Find where the given text appears and provide that cell's center as (X, Y) coordinate. 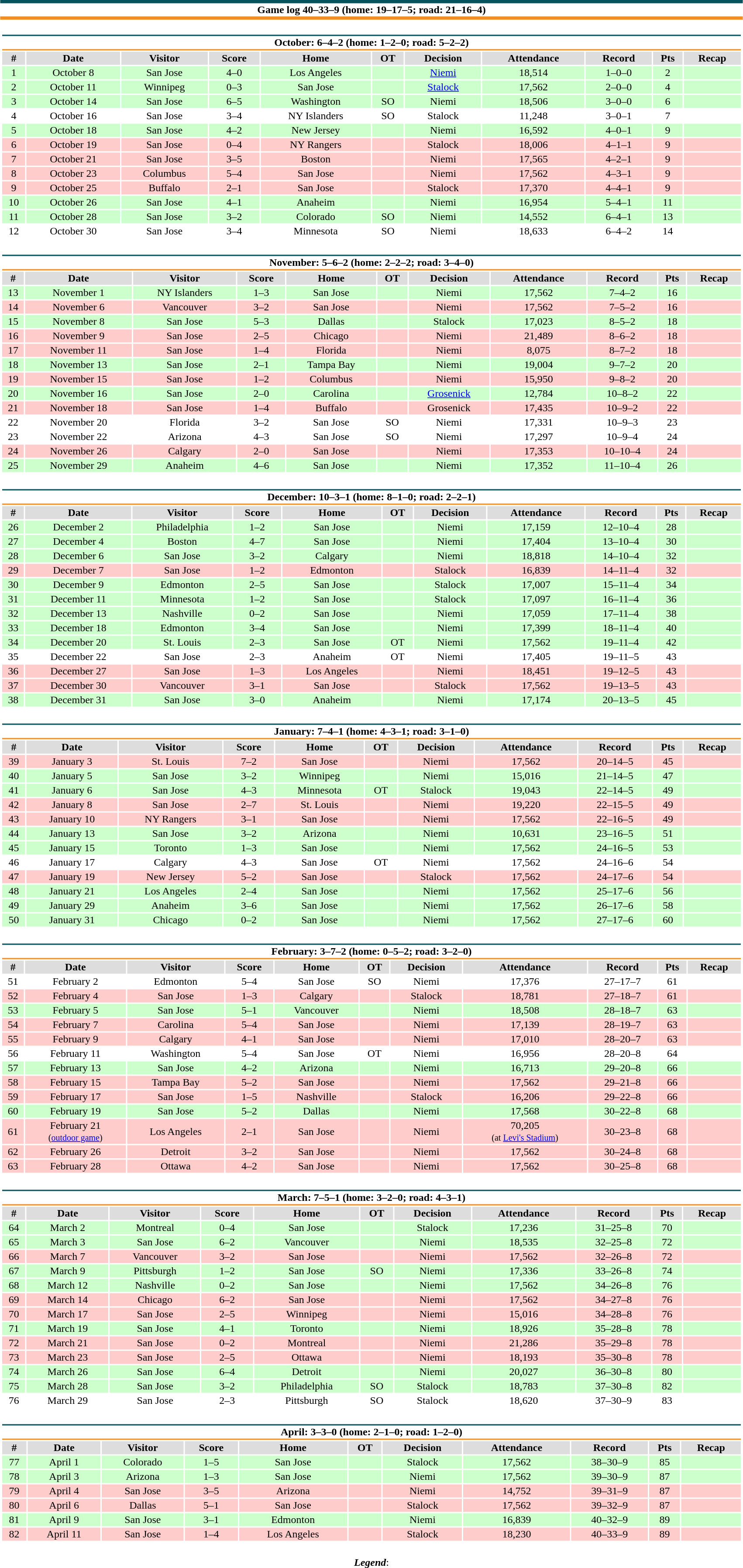
October 18 (73, 131)
April 11 (64, 1534)
29–20–8 (623, 1068)
30–25–8 (623, 1166)
October 16 (73, 116)
December 31 (79, 700)
11,248 (533, 116)
21,286 (524, 1343)
26–17–6 (615, 906)
35 (13, 657)
April: 3–3–0 (home: 2–1–0; road: 1–2–0) (371, 1432)
18,508 (525, 1011)
21 (13, 408)
January 6 (72, 791)
October 25 (73, 188)
46 (14, 862)
62 (13, 1152)
17,023 (539, 322)
17,336 (524, 1271)
17,399 (536, 628)
17,435 (539, 408)
24–16–5 (615, 848)
75 (14, 1386)
27–17–7 (623, 982)
March 9 (67, 1271)
8–7–2 (623, 351)
March 23 (67, 1357)
18,193 (524, 1357)
16,956 (525, 1053)
5 (14, 131)
January: 7–4–1 (home: 4–3–1; road: 3–1–0) (371, 732)
83 (667, 1401)
March 3 (67, 1242)
4–6 (261, 466)
9–8–2 (623, 379)
18,818 (536, 556)
18,230 (517, 1534)
March 17 (67, 1314)
22–15–5 (615, 805)
March 29 (67, 1401)
4–4–1 (619, 188)
17,568 (525, 1111)
February: 3–7–2 (home: 0–5–2; road: 3–2–0) (371, 952)
March 21 (67, 1343)
59 (13, 1097)
37–30–9 (613, 1401)
8–6–2 (623, 336)
18–11–4 (621, 628)
Game log 40–33–9 (home: 19–17–5; road: 21–16–4) (371, 10)
19,220 (526, 805)
December 9 (79, 585)
35–28–8 (613, 1328)
30–24–8 (623, 1152)
18,451 (536, 671)
February 15 (75, 1082)
16,592 (533, 131)
17,565 (533, 159)
41 (14, 791)
January 21 (72, 891)
March 2 (67, 1228)
2–4 (249, 891)
15,950 (539, 379)
31–25–8 (613, 1228)
8 (14, 173)
14,552 (533, 217)
16,206 (525, 1097)
January 13 (72, 833)
37 (13, 686)
21,489 (539, 336)
19–13–5 (621, 686)
28–18–7 (623, 1011)
November 15 (79, 379)
6–4 (227, 1372)
18,620 (524, 1401)
28–20–8 (623, 1053)
October 26 (73, 202)
4–0–1 (619, 131)
3–0 (257, 700)
17,404 (536, 542)
February 21(outdoor game) (75, 1131)
17,007 (536, 585)
19–11–4 (621, 642)
January 15 (72, 848)
17,174 (536, 700)
17,010 (525, 1039)
4–2–1 (619, 159)
January 10 (72, 819)
17,297 (539, 437)
December 7 (79, 571)
February 9 (75, 1039)
29–22–8 (623, 1097)
8–5–2 (623, 322)
February 2 (75, 982)
10–9–2 (623, 408)
November 11 (79, 351)
81 (14, 1520)
4–7 (257, 542)
April 3 (64, 1477)
4–3–1 (619, 173)
40–32–9 (609, 1520)
5–3 (261, 322)
10–9–4 (623, 437)
30–22–8 (623, 1111)
27 (13, 542)
7–5–2 (623, 307)
January 31 (72, 920)
12,784 (539, 393)
February 4 (75, 996)
17,097 (536, 599)
73 (14, 1357)
18,514 (533, 73)
65 (14, 1242)
February 17 (75, 1097)
12 (14, 231)
34–27–8 (613, 1300)
31 (13, 599)
10–9–3 (623, 422)
22–14–5 (615, 791)
10–10–4 (623, 451)
November 9 (79, 336)
17,353 (539, 451)
2–7 (249, 805)
February 28 (75, 1166)
October 14 (73, 102)
December 22 (79, 657)
April 4 (64, 1491)
February 11 (75, 1053)
March 7 (67, 1257)
October 8 (73, 73)
November 22 (79, 437)
December 30 (79, 686)
79 (14, 1491)
40–33–9 (609, 1534)
34–26–8 (613, 1286)
30–23–8 (623, 1131)
17,376 (525, 982)
17,059 (536, 613)
33–26–8 (613, 1271)
77 (14, 1462)
October 28 (73, 217)
14,752 (517, 1491)
70,205(at Levi's Stadium) (525, 1131)
November 6 (79, 307)
October 11 (73, 87)
16,713 (525, 1068)
25–17–6 (615, 891)
November 13 (79, 364)
38–30–9 (609, 1462)
April 6 (64, 1506)
18,535 (524, 1242)
35–29–8 (613, 1343)
10,631 (526, 833)
57 (13, 1068)
February 19 (75, 1111)
17,331 (539, 422)
March: 7–5–1 (home: 3–2–0; road: 4–3–1) (371, 1198)
18,633 (533, 231)
19,043 (526, 791)
3 (14, 102)
69 (14, 1300)
7–4–2 (623, 293)
10 (14, 202)
17–11–4 (621, 613)
24–17–6 (615, 877)
8,075 (539, 351)
13–10–4 (621, 542)
35–30–8 (613, 1357)
December 4 (79, 542)
16,954 (533, 202)
18,783 (524, 1386)
20–14–5 (615, 762)
December 6 (79, 556)
April 1 (64, 1462)
9–7–2 (623, 364)
32–26–8 (613, 1257)
32–25–8 (613, 1242)
March 19 (67, 1328)
2–0–0 (619, 87)
17,236 (524, 1228)
17 (13, 351)
39–32–9 (609, 1506)
29 (13, 571)
March 14 (67, 1300)
48 (14, 891)
January 17 (72, 862)
10–8–2 (623, 393)
November 1 (79, 293)
4–0 (234, 73)
December 18 (79, 628)
December 2 (79, 527)
25 (13, 466)
January 29 (72, 906)
January 19 (72, 877)
17,139 (525, 1025)
28–20–7 (623, 1039)
January 8 (72, 805)
January 3 (72, 762)
7–2 (249, 762)
17,352 (539, 466)
23–16–5 (615, 833)
April 9 (64, 1520)
October: 6–4–2 (home: 1–2–0; road: 5–2–2) (371, 43)
18,926 (524, 1328)
3–0–0 (619, 102)
67 (14, 1271)
52 (13, 996)
6–5 (234, 102)
39–31–9 (609, 1491)
22–16–5 (615, 819)
18,781 (525, 996)
December 11 (79, 599)
24–16–6 (615, 862)
19–11–5 (621, 657)
October 23 (73, 173)
14–11–4 (621, 571)
1–0–0 (619, 73)
44 (14, 833)
37–30–8 (613, 1386)
February 5 (75, 1011)
20–13–5 (621, 700)
3–6 (249, 906)
19–12–5 (621, 671)
6–4–1 (619, 217)
March 26 (67, 1372)
29–21–8 (623, 1082)
18,506 (533, 102)
19 (13, 379)
27–18–7 (623, 996)
November 20 (79, 422)
5–4–1 (619, 202)
50 (14, 920)
14–10–4 (621, 556)
December 20 (79, 642)
39 (14, 762)
November 26 (79, 451)
November 16 (79, 393)
January 5 (72, 776)
16–11–4 (621, 599)
November: 5–6–2 (home: 2–2–2; road: 3–4–0) (371, 263)
17,405 (536, 657)
20,027 (524, 1372)
17,370 (533, 188)
19,004 (539, 364)
1 (14, 73)
October 30 (73, 231)
27–17–6 (615, 920)
15–11–4 (621, 585)
33 (13, 628)
October 19 (73, 144)
4–1–1 (619, 144)
6–4–2 (619, 231)
12–10–4 (621, 527)
17,159 (536, 527)
November 18 (79, 408)
71 (14, 1328)
0–3 (234, 87)
11–10–4 (623, 466)
November 29 (79, 466)
36–30–8 (613, 1372)
February 7 (75, 1025)
55 (13, 1039)
March 12 (67, 1286)
28–19–7 (623, 1025)
15 (13, 322)
39–30–9 (609, 1477)
18,006 (533, 144)
85 (664, 1462)
February 26 (75, 1152)
December 13 (79, 613)
December 27 (79, 671)
21–14–5 (615, 776)
October 21 (73, 159)
March 28 (67, 1386)
34–28–8 (613, 1314)
3–0–1 (619, 116)
December: 10–3–1 (home: 8–1–0; road: 2–2–1) (371, 497)
November 8 (79, 322)
February 13 (75, 1068)
